Pinpoint the cell where the given text exists, returning its [x, y] midpoint coordinate. 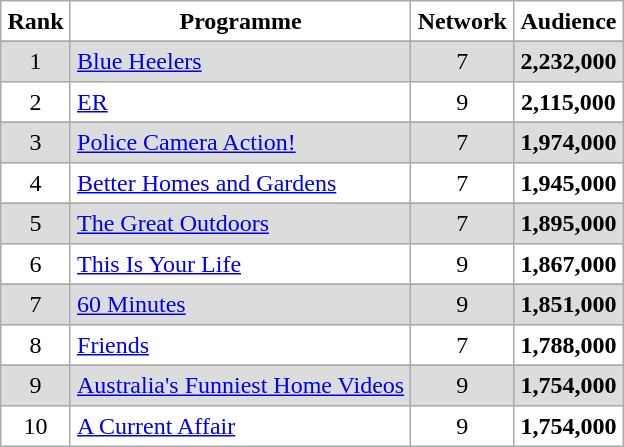
10 [36, 426]
ER [240, 102]
Programme [240, 21]
The Great Outdoors [240, 223]
2,232,000 [569, 61]
1,867,000 [569, 264]
2 [36, 102]
4 [36, 183]
1,788,000 [569, 345]
Friends [240, 345]
A Current Affair [240, 426]
3 [36, 142]
1,851,000 [569, 304]
5 [36, 223]
This Is Your Life [240, 264]
6 [36, 264]
2,115,000 [569, 102]
Blue Heelers [240, 61]
Audience [569, 21]
Rank [36, 21]
60 Minutes [240, 304]
1 [36, 61]
Better Homes and Gardens [240, 183]
1,974,000 [569, 142]
Australia's Funniest Home Videos [240, 385]
1,895,000 [569, 223]
1,945,000 [569, 183]
Police Camera Action! [240, 142]
Network [462, 21]
8 [36, 345]
